Determine the [X, Y] coordinate at the center of the cell enclosing the given text.  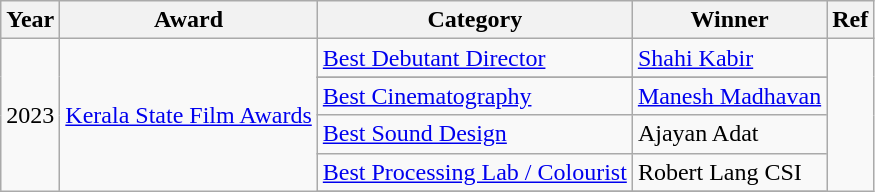
Robert Lang CSI [729, 172]
Best Sound Design [474, 134]
Shahi Kabir [729, 58]
Ref [850, 20]
Winner [729, 20]
Award [188, 20]
Best Processing Lab / Colourist [474, 172]
Best Cinematography [474, 96]
Year [30, 20]
Ajayan Adat [729, 134]
Category [474, 20]
Kerala State Film Awards [188, 115]
2023 [30, 115]
Manesh Madhavan [729, 96]
Best Debutant Director [474, 58]
